Pinpoint the cell where the given text exists, returning its (X, Y) midpoint coordinate. 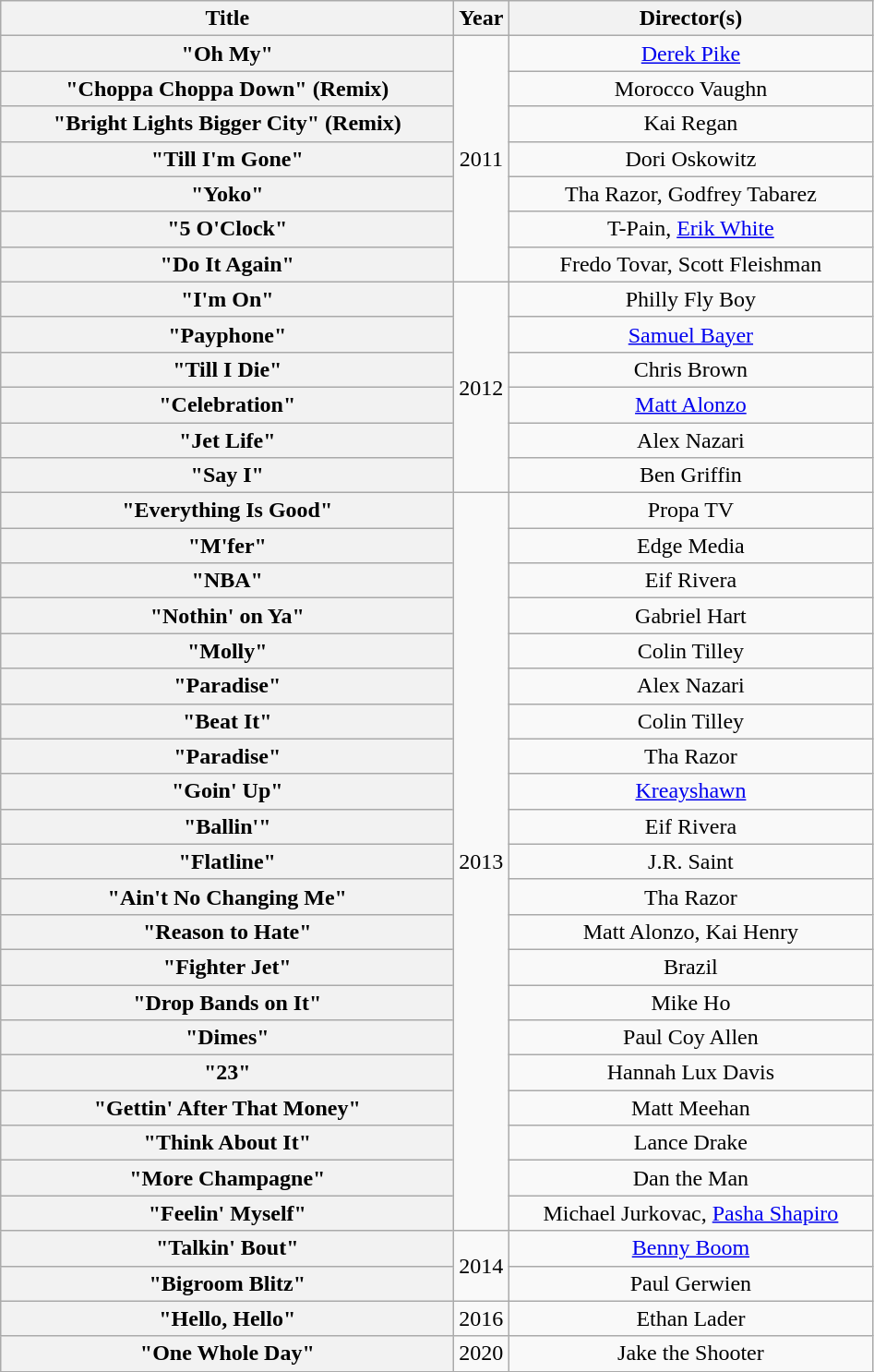
Chris Brown (690, 369)
Philly Fly Boy (690, 299)
"Till I Die" (227, 369)
"Payphone" (227, 334)
Propa TV (690, 511)
Kreayshawn (690, 791)
"Ain't No Changing Me" (227, 897)
"Flatline" (227, 861)
Hannah Lux Davis (690, 1073)
Director(s) (690, 18)
Brazil (690, 967)
J.R. Saint (690, 861)
"NBA" (227, 581)
"Bigroom Blitz" (227, 1283)
Matt Alonzo, Kai Henry (690, 932)
2014 (482, 1266)
"Jet Life" (227, 440)
"Choppa Choppa Down" (Remix) (227, 89)
Samuel Bayer (690, 334)
Jake the Shooter (690, 1354)
"Do It Again" (227, 264)
2013 (482, 862)
Ethan Lader (690, 1318)
Tha Razor, Godfrey Tabarez (690, 194)
Mike Ho (690, 1002)
"More Champagne" (227, 1178)
"M'fer" (227, 546)
Gabriel Hart (690, 616)
"Yoko" (227, 194)
Paul Gerwien (690, 1283)
"Oh My" (227, 54)
Paul Coy Allen (690, 1038)
"Molly" (227, 651)
Fredo Tovar, Scott Fleishman (690, 264)
"Gettin' After That Money" (227, 1108)
"Say I" (227, 475)
T-Pain, Erik White (690, 229)
"5 O'Clock" (227, 229)
Dan the Man (690, 1178)
"Ballin'" (227, 826)
"Goin' Up" (227, 791)
"Drop Bands on It" (227, 1002)
"Hello, Hello" (227, 1318)
Matt Alonzo (690, 404)
"One Whole Day" (227, 1354)
"Till I'm Gone" (227, 159)
"Celebration" (227, 404)
Michael Jurkovac, Pasha Shapiro (690, 1213)
Morocco Vaughn (690, 89)
Title (227, 18)
2020 (482, 1354)
"Dimes" (227, 1038)
Dori Oskowitz (690, 159)
Year (482, 18)
"Reason to Hate" (227, 932)
"I'm On" (227, 299)
"Think About It" (227, 1143)
Derek Pike (690, 54)
Edge Media (690, 546)
"Talkin' Bout" (227, 1248)
"Everything Is Good" (227, 511)
"Fighter Jet" (227, 967)
2011 (482, 159)
"23" (227, 1073)
"Nothin' on Ya" (227, 616)
Matt Meehan (690, 1108)
2012 (482, 387)
Lance Drake (690, 1143)
Benny Boom (690, 1248)
"Beat It" (227, 721)
2016 (482, 1318)
Kai Regan (690, 124)
"Feelin' Myself" (227, 1213)
"Bright Lights Bigger City" (Remix) (227, 124)
Ben Griffin (690, 475)
